Output the (x, y) coordinate of the center of the cell containing the given text.  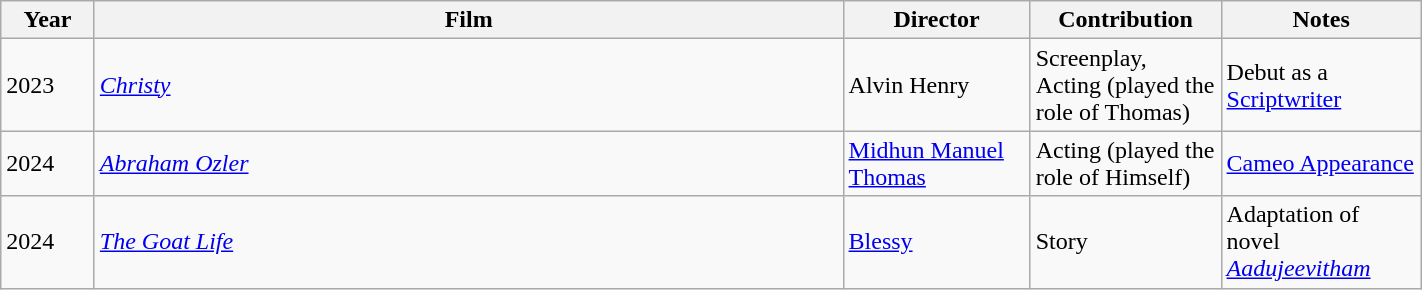
Contribution (1126, 20)
Cameo Appearance (1321, 164)
The Goat Life (468, 242)
Abraham Ozler (468, 164)
2023 (48, 85)
Adaptation of novel Aadujeevitham (1321, 242)
Christy (468, 85)
Story (1126, 242)
Screenplay, Acting (played the role of Thomas) (1126, 85)
Year (48, 20)
Notes (1321, 20)
Film (468, 20)
Debut as a Scriptwriter (1321, 85)
Director (936, 20)
Midhun Manuel Thomas (936, 164)
Alvin Henry (936, 85)
Acting (played the role of Himself) (1126, 164)
Blessy (936, 242)
